Identify which cell holds the provided text, then report its (X, Y) central coordinate. 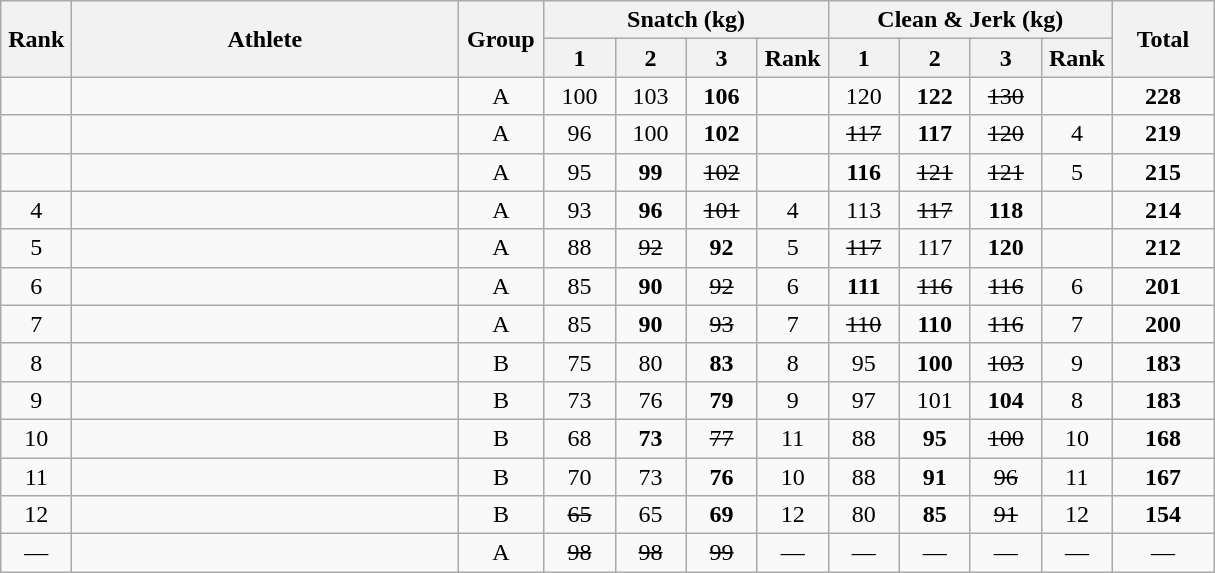
228 (1162, 96)
201 (1162, 286)
118 (1006, 210)
219 (1162, 134)
122 (934, 96)
130 (1006, 96)
Clean & Jerk (kg) (970, 20)
69 (722, 515)
77 (722, 438)
168 (1162, 438)
106 (722, 96)
Total (1162, 39)
Group (501, 39)
154 (1162, 515)
215 (1162, 172)
212 (1162, 248)
68 (580, 438)
200 (1162, 324)
214 (1162, 210)
79 (722, 400)
104 (1006, 400)
Athlete (265, 39)
70 (580, 477)
75 (580, 362)
113 (864, 210)
111 (864, 286)
Snatch (kg) (686, 20)
167 (1162, 477)
97 (864, 400)
83 (722, 362)
